Pinpoint the cell where the given text exists, returning its (X, Y) midpoint coordinate. 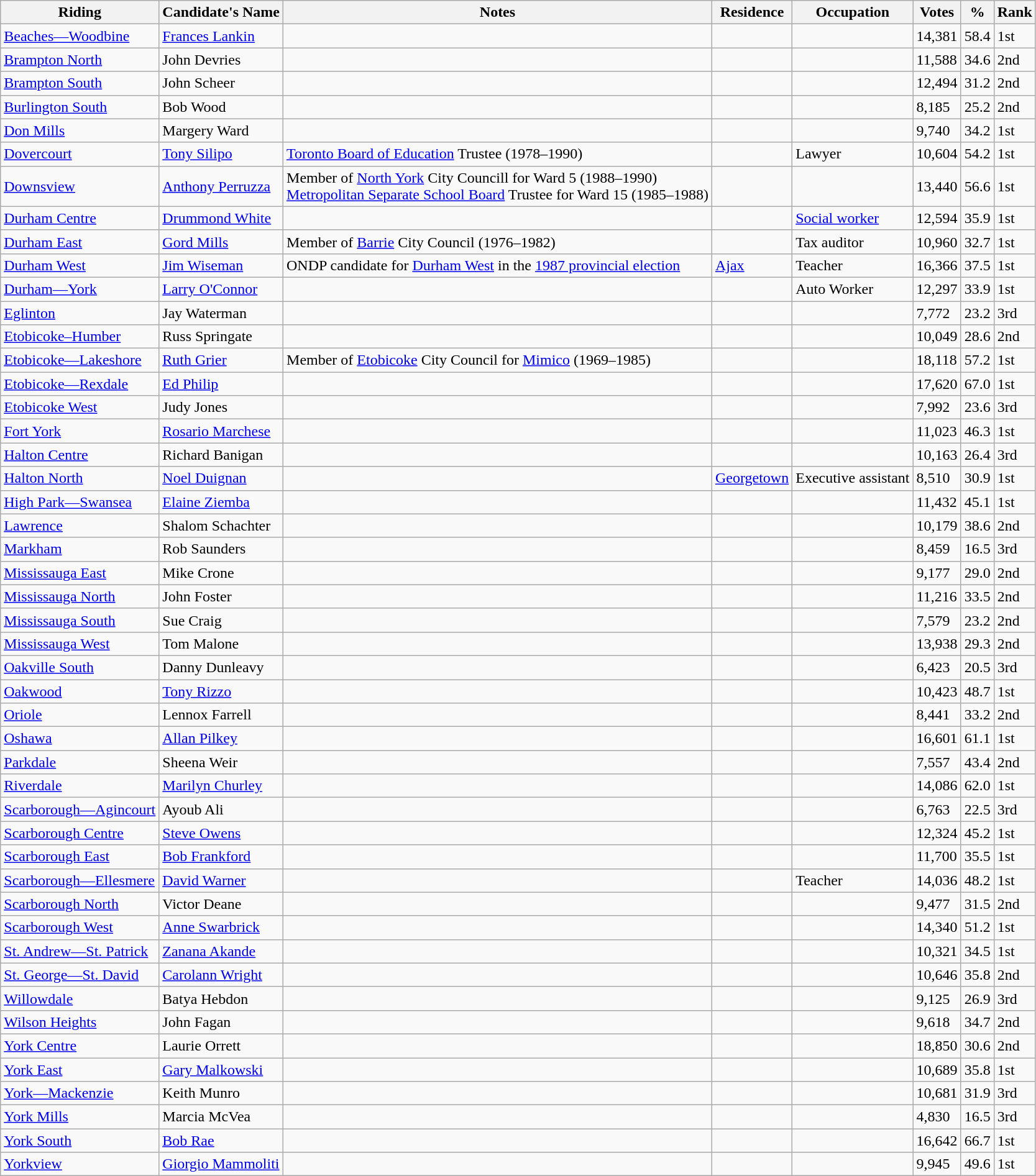
10,681 (937, 1093)
Scarborough—Agincourt (80, 809)
12,297 (937, 289)
17,620 (937, 384)
33.9 (977, 289)
31.5 (977, 904)
Parkdale (80, 762)
58.4 (977, 36)
Jay Waterman (221, 312)
Gary Malkowski (221, 1069)
48.7 (977, 691)
12,324 (937, 833)
56.6 (977, 186)
51.2 (977, 928)
Scarborough North (80, 904)
Halton Centre (80, 455)
18,118 (937, 360)
Larry O'Connor (221, 289)
13,440 (937, 186)
Mississauga South (80, 620)
Marcia McVea (221, 1117)
Oakville South (80, 667)
Scarborough West (80, 928)
11,588 (937, 60)
ONDP candidate for Durham West in the 1987 provincial election (498, 265)
Etobicoke West (80, 408)
Batya Hebdon (221, 998)
Scarborough Centre (80, 833)
34.6 (977, 60)
Anne Swarbrick (221, 928)
4,830 (937, 1117)
Allan Pilkey (221, 739)
35.9 (977, 218)
York Centre (80, 1046)
York South (80, 1141)
Scarborough—Ellesmere (80, 880)
Mike Crone (221, 573)
St. George—St. David (80, 975)
48.2 (977, 880)
8,510 (937, 478)
11,216 (937, 596)
10,604 (937, 154)
Marilyn Churley (221, 786)
Rank (1014, 12)
Judy Jones (221, 408)
10,179 (937, 526)
Mississauga East (80, 573)
Bob Wood (221, 107)
7,992 (937, 408)
Ajax (752, 265)
67.0 (977, 384)
Willowdale (80, 998)
6,763 (937, 809)
10,321 (937, 951)
Russ Springate (221, 337)
% (977, 12)
Bob Frankford (221, 857)
Fort York (80, 431)
Eglinton (80, 312)
28.6 (977, 337)
62.0 (977, 786)
Danny Dunleavy (221, 667)
Margery Ward (221, 130)
22.5 (977, 809)
Auto Worker (853, 289)
29.0 (977, 573)
6,423 (937, 667)
10,960 (937, 242)
Noel Duignan (221, 478)
26.4 (977, 455)
Ayoub Ali (221, 809)
Steve Owens (221, 833)
Ed Philip (221, 384)
Oshawa (80, 739)
Frances Lankin (221, 36)
10,049 (937, 337)
30.9 (977, 478)
14,036 (937, 880)
Shalom Schachter (221, 526)
Anthony Perruzza (221, 186)
Wilson Heights (80, 1022)
31.2 (977, 83)
26.9 (977, 998)
14,340 (937, 928)
46.3 (977, 431)
Bob Rae (221, 1141)
10,646 (937, 975)
Notes (498, 12)
14,381 (937, 36)
Social worker (853, 218)
Burlington South (80, 107)
10,423 (937, 691)
7,557 (937, 762)
31.9 (977, 1093)
Lennox Farrell (221, 715)
14,086 (937, 786)
45.2 (977, 833)
Etobicoke—Lakeshore (80, 360)
Etobicoke–Humber (80, 337)
9,125 (937, 998)
Carolann Wright (221, 975)
Durham West (80, 265)
7,772 (937, 312)
9,618 (937, 1022)
Gord Mills (221, 242)
11,023 (937, 431)
Jim Wiseman (221, 265)
Drummond White (221, 218)
57.2 (977, 360)
Occupation (853, 12)
Georgetown (752, 478)
Keith Munro (221, 1093)
33.2 (977, 715)
High Park—Swansea (80, 502)
9,477 (937, 904)
38.6 (977, 526)
York East (80, 1069)
Laurie Orrett (221, 1046)
Sheena Weir (221, 762)
Zanana Akande (221, 951)
York—Mackenzie (80, 1093)
45.1 (977, 502)
23.6 (977, 408)
9,740 (937, 130)
Yorkview (80, 1164)
13,938 (937, 644)
61.1 (977, 739)
54.2 (977, 154)
10,689 (937, 1069)
34.2 (977, 130)
Brampton North (80, 60)
Oakwood (80, 691)
Durham—York (80, 289)
32.7 (977, 242)
33.5 (977, 596)
John Scheer (221, 83)
John Foster (221, 596)
Executive assistant (853, 478)
16,366 (937, 265)
30.6 (977, 1046)
7,579 (937, 620)
Dovercourt (80, 154)
Elaine Ziemba (221, 502)
12,594 (937, 218)
8,459 (937, 549)
35.5 (977, 857)
Durham East (80, 242)
Tony Silipo (221, 154)
18,850 (937, 1046)
Tony Rizzo (221, 691)
11,700 (937, 857)
8,441 (937, 715)
Member of Etobicoke City Council for Mimico (1969–1985) (498, 360)
37.5 (977, 265)
Markham (80, 549)
York Mills (80, 1117)
10,163 (937, 455)
Lawyer (853, 154)
11,432 (937, 502)
Lawrence (80, 526)
12,494 (937, 83)
David Warner (221, 880)
Votes (937, 12)
Mississauga West (80, 644)
Giorgio Mammoliti (221, 1164)
Residence (752, 12)
34.7 (977, 1022)
Tax auditor (853, 242)
25.2 (977, 107)
16,642 (937, 1141)
20.5 (977, 667)
Durham Centre (80, 218)
Rosario Marchese (221, 431)
43.4 (977, 762)
Mississauga North (80, 596)
Oriole (80, 715)
Member of Barrie City Council (1976–1982) (498, 242)
66.7 (977, 1141)
John Fagan (221, 1022)
Etobicoke—Rexdale (80, 384)
Member of North York City Councill for Ward 5 (1988–1990) Metropolitan Separate School Board Trustee for Ward 15 (1985–1988) (498, 186)
9,177 (937, 573)
Riverdale (80, 786)
John Devries (221, 60)
29.3 (977, 644)
9,945 (937, 1164)
Tom Malone (221, 644)
Toronto Board of Education Trustee (1978–1990) (498, 154)
Scarborough East (80, 857)
Downsview (80, 186)
Richard Banigan (221, 455)
Victor Deane (221, 904)
Rob Saunders (221, 549)
Sue Craig (221, 620)
16,601 (937, 739)
49.6 (977, 1164)
34.5 (977, 951)
Don Mills (80, 130)
Candidate's Name (221, 12)
8,185 (937, 107)
Beaches—Woodbine (80, 36)
St. Andrew—St. Patrick (80, 951)
Brampton South (80, 83)
Riding (80, 12)
Ruth Grier (221, 360)
Halton North (80, 478)
